Return (X, Y) of the center of cell containing provided text 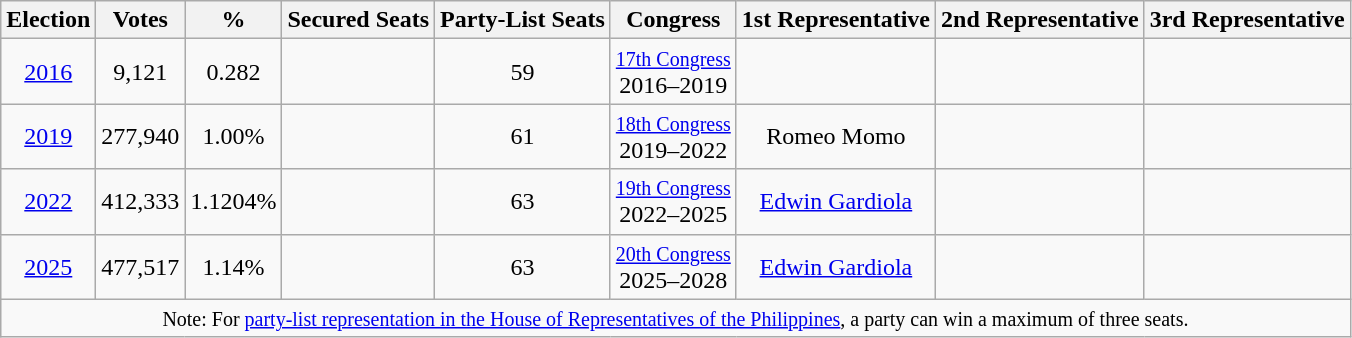
Votes (140, 20)
18th Congress2019–2022 (673, 136)
61 (523, 136)
% (234, 20)
17th Congress2016–2019 (673, 72)
19th Congress2022–2025 (673, 202)
477,517 (140, 266)
1.1204% (234, 202)
1.00% (234, 136)
Congress (673, 20)
Secured Seats (358, 20)
1st Representative (836, 20)
2nd Representative (1040, 20)
59 (523, 72)
20th Congress2025–2028 (673, 266)
Note: For party-list representation in the House of Representatives of the Philippines, a party can win a maximum of three seats. (676, 318)
2016 (48, 72)
9,121 (140, 72)
3rd Representative (1247, 20)
277,940 (140, 136)
2022 (48, 202)
412,333 (140, 202)
2025 (48, 266)
2019 (48, 136)
Election (48, 20)
1.14% (234, 266)
Romeo Momo (836, 136)
Party-List Seats (523, 20)
0.282 (234, 72)
